Detect which cell encompasses the target text, then output its (x, y) center coordinate. 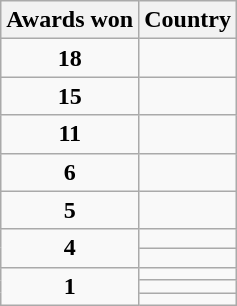
6 (70, 172)
5 (70, 210)
11 (70, 134)
4 (70, 248)
Awards won (70, 20)
Country (188, 20)
15 (70, 96)
18 (70, 58)
1 (70, 286)
